Locate the cell with the specified text and output its (x, y) center coordinate. 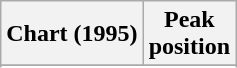
Peakposition (189, 34)
Chart (1995) (72, 34)
